Return the (x, y) coordinate for the center point of the cell that contains the specified text.  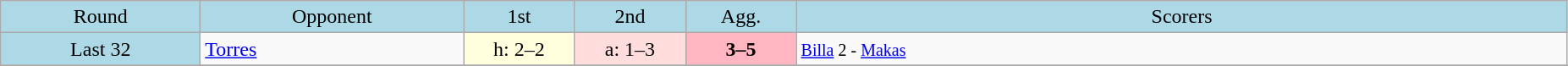
3–5 (741, 49)
h: 2–2 (520, 49)
a: 1–3 (630, 49)
2nd (630, 17)
Torres (332, 49)
Billa 2 - Makas (1181, 49)
Agg. (741, 17)
Last 32 (101, 49)
Round (101, 17)
Opponent (332, 17)
1st (520, 17)
Scorers (1181, 17)
